Return the (X, Y) coordinate for the center point of the cell that contains the specified text.  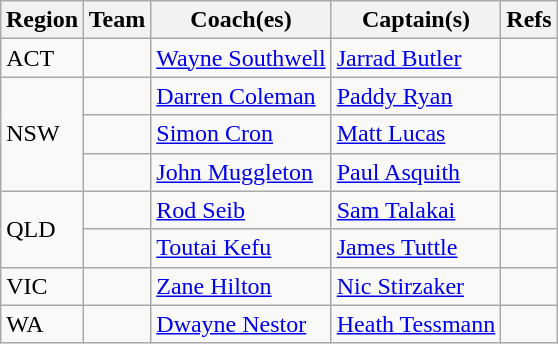
Region (42, 20)
John Muggleton (241, 172)
Dwayne Nestor (241, 324)
ACT (42, 58)
Zane Hilton (241, 286)
Paddy Ryan (416, 96)
Simon Cron (241, 134)
Wayne Southwell (241, 58)
Team (117, 20)
Paul Asquith (416, 172)
Heath Tessmann (416, 324)
Refs (529, 20)
Jarrad Butler (416, 58)
Captain(s) (416, 20)
NSW (42, 134)
Toutai Kefu (241, 248)
QLD (42, 229)
Sam Talakai (416, 210)
James Tuttle (416, 248)
Nic Stirzaker (416, 286)
Rod Seib (241, 210)
Matt Lucas (416, 134)
Coach(es) (241, 20)
Darren Coleman (241, 96)
WA (42, 324)
VIC (42, 286)
